Capture the cell that displays the provided text and extract its (X, Y) central coordinate. 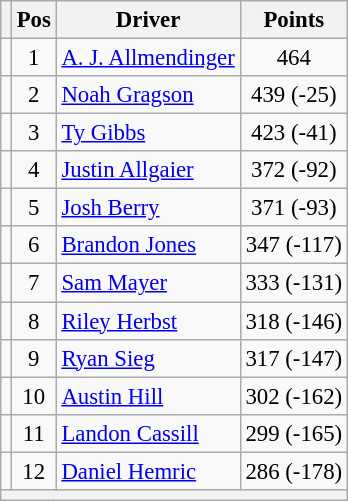
4 (34, 170)
6 (34, 245)
302 (-162) (294, 396)
Austin Hill (148, 396)
Noah Gragson (148, 95)
Landon Cassill (148, 433)
11 (34, 433)
Ty Gibbs (148, 133)
317 (-147) (294, 358)
299 (-165) (294, 433)
371 (-93) (294, 208)
Riley Herbst (148, 321)
464 (294, 58)
423 (-41) (294, 133)
1 (34, 58)
Driver (148, 20)
318 (-146) (294, 321)
Daniel Hemric (148, 471)
347 (-117) (294, 245)
Pos (34, 20)
A. J. Allmendinger (148, 58)
Justin Allgaier (148, 170)
333 (-131) (294, 283)
12 (34, 471)
Sam Mayer (148, 283)
439 (-25) (294, 95)
5 (34, 208)
Points (294, 20)
2 (34, 95)
Brandon Jones (148, 245)
Josh Berry (148, 208)
9 (34, 358)
10 (34, 396)
286 (-178) (294, 471)
8 (34, 321)
3 (34, 133)
372 (-92) (294, 170)
7 (34, 283)
Ryan Sieg (148, 358)
